Identify which cell holds the provided text, then report its (X, Y) central coordinate. 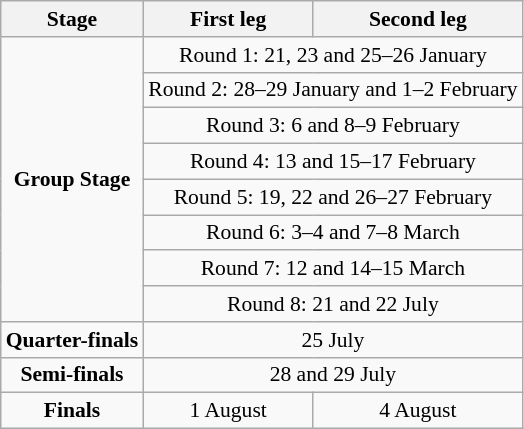
Round 8: 21 and 22 July (332, 304)
Round 6: 3–4 and 7–8 March (332, 233)
Round 1: 21, 23 and 25–26 January (332, 55)
Round 3: 6 and 8–9 February (332, 126)
Round 2: 28–29 January and 1–2 February (332, 90)
25 July (332, 340)
Second leg (418, 19)
Stage (72, 19)
First leg (228, 19)
Quarter-finals (72, 340)
Semi-finals (72, 375)
Round 4: 13 and 15–17 February (332, 162)
28 and 29 July (332, 375)
Round 7: 12 and 14–15 March (332, 269)
Finals (72, 411)
Round 5: 19, 22 and 26–27 February (332, 197)
4 August (418, 411)
Group Stage (72, 180)
1 August (228, 411)
